Pinpoint the cell where the given text exists, returning its (x, y) midpoint coordinate. 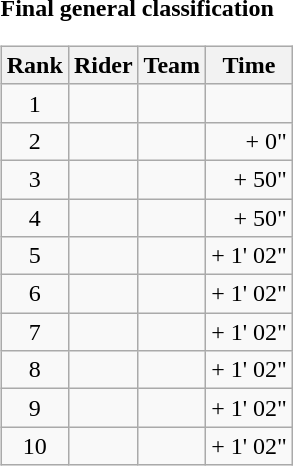
Rider (103, 65)
Team (172, 65)
6 (34, 294)
2 (34, 141)
1 (34, 103)
9 (34, 408)
Rank (34, 65)
4 (34, 217)
8 (34, 370)
Time (250, 65)
5 (34, 256)
+ 0" (250, 141)
3 (34, 179)
7 (34, 332)
10 (34, 446)
